Find where the given text appears and provide that cell's center as [X, Y] coordinate. 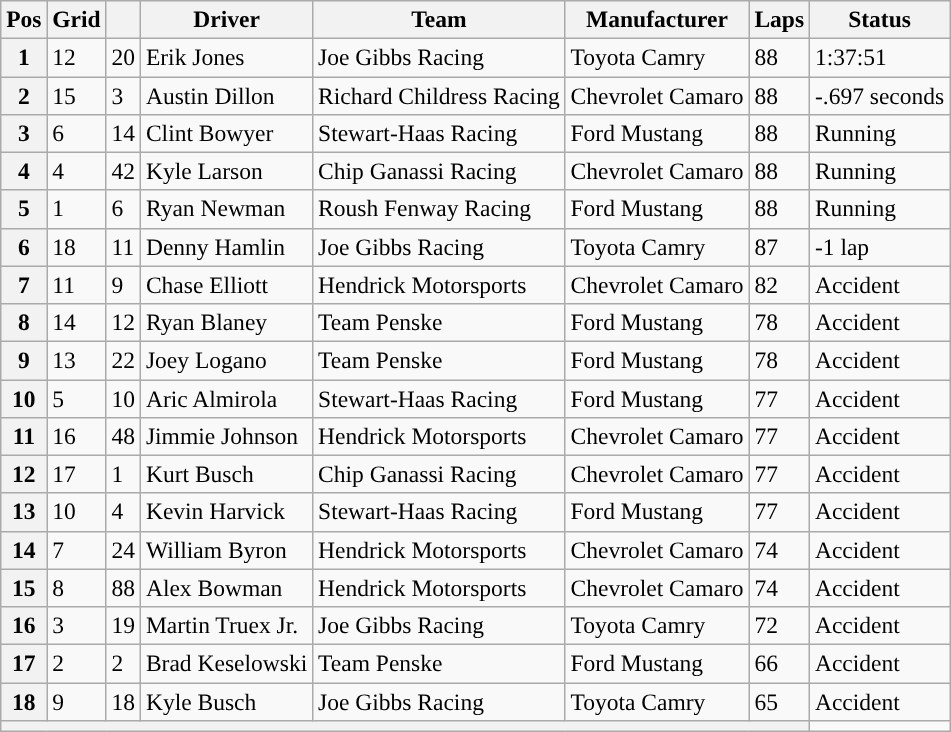
Kurt Busch [226, 474]
Laps [780, 19]
48 [123, 436]
Denny Hamlin [226, 247]
Austin Dillon [226, 95]
Status [879, 19]
Manufacturer [657, 19]
Alex Bowman [226, 588]
Ryan Newman [226, 209]
Team [439, 19]
Clint Bowyer [226, 133]
-.697 seconds [879, 95]
Chase Elliott [226, 285]
Kevin Harvick [226, 512]
Brad Keselowski [226, 663]
42 [123, 171]
Erik Jones [226, 57]
66 [780, 663]
Jimmie Johnson [226, 436]
Grid [76, 19]
20 [123, 57]
Kyle Larson [226, 171]
Martin Truex Jr. [226, 625]
Ryan Blaney [226, 322]
William Byron [226, 550]
82 [780, 285]
Driver [226, 19]
Aric Almirola [226, 398]
1:37:51 [879, 57]
Joey Logano [226, 360]
22 [123, 360]
87 [780, 247]
Pos [24, 19]
-1 lap [879, 247]
72 [780, 625]
65 [780, 701]
19 [123, 625]
24 [123, 550]
Richard Childress Racing [439, 95]
Roush Fenway Racing [439, 209]
Kyle Busch [226, 701]
